Provide the (x, y) coordinate of the cell's center where the given text is located.  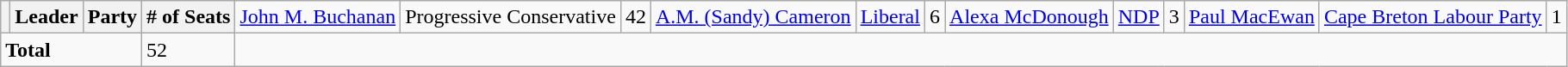
Liberal (890, 17)
Leader (47, 17)
Progressive Conservative (511, 17)
John M. Buchanan (318, 17)
NDP (1139, 17)
52 (189, 50)
# of Seats (189, 17)
6 (934, 17)
Cape Breton Labour Party (1433, 17)
Alexa McDonough (1030, 17)
Paul MacEwan (1251, 17)
Party (112, 17)
42 (636, 17)
A.M. (Sandy) Cameron (753, 17)
3 (1173, 17)
Total (72, 50)
1 (1556, 17)
